Return [x, y] of the center of cell containing provided text 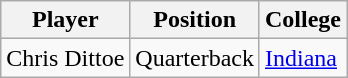
Player [66, 20]
Indiana [302, 58]
Chris Dittoe [66, 58]
Position [195, 20]
College [302, 20]
Quarterback [195, 58]
